From the cell containing the given text, extract its center point as (X, Y) coordinate. 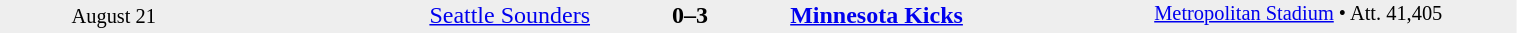
Seattle Sounders (410, 15)
Minnesota Kicks (971, 15)
Metropolitan Stadium • Att. 41,405 (1335, 16)
August 21 (114, 16)
0–3 (690, 15)
